Locate the cell with the specified text and output its [x, y] center coordinate. 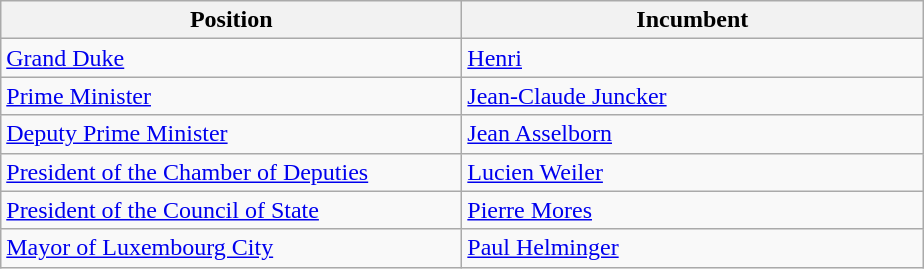
Jean-Claude Juncker [692, 96]
Mayor of Luxembourg City [232, 248]
Jean Asselborn [692, 134]
Henri [692, 58]
President of the Council of State [232, 210]
Pierre Mores [692, 210]
Incumbent [692, 20]
President of the Chamber of Deputies [232, 172]
Lucien Weiler [692, 172]
Paul Helminger [692, 248]
Prime Minister [232, 96]
Grand Duke [232, 58]
Position [232, 20]
Deputy Prime Minister [232, 134]
